From the cell containing the given text, extract its center point as [X, Y] coordinate. 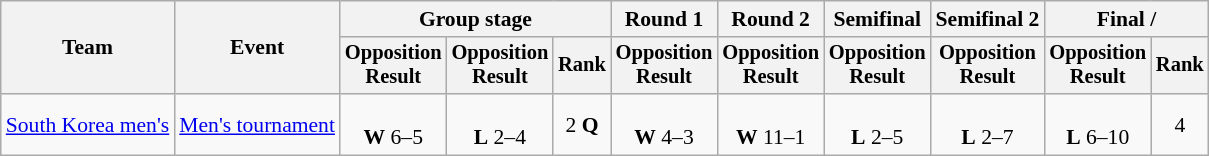
Group stage [476, 19]
L 2–5 [878, 124]
W 11–1 [770, 124]
Men's tournament [257, 124]
Final / [1126, 19]
Round 1 [664, 19]
W 6–5 [394, 124]
L 2–4 [500, 124]
L 2–7 [988, 124]
South Korea men's [88, 124]
Semifinal 2 [988, 19]
4 [1180, 124]
Event [257, 48]
Semifinal [878, 19]
L 6–10 [1098, 124]
W 4–3 [664, 124]
Team [88, 48]
2 Q [582, 124]
Round 2 [770, 19]
